Output the [X, Y] coordinate of the center of the cell containing the given text.  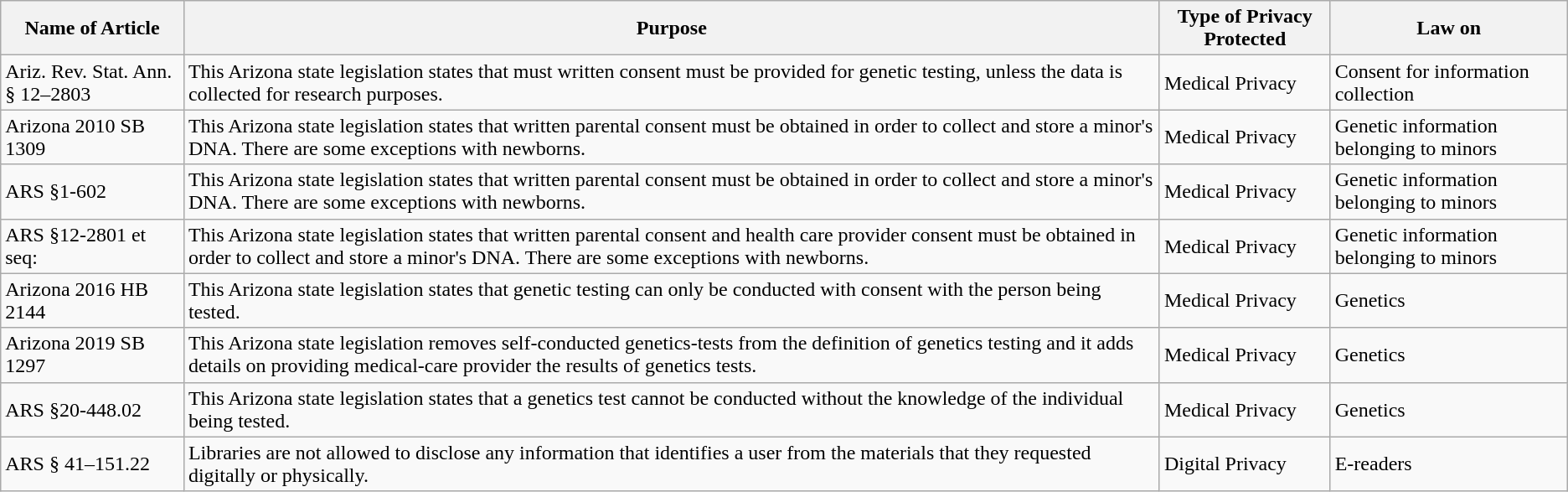
ARS §20-448.02 [92, 409]
Purpose [672, 28]
Type of Privacy Protected [1245, 28]
ARS §12-2801 et seq: [92, 246]
ARS § 41–151.22 [92, 464]
Law on [1449, 28]
Consent for information collection [1449, 82]
Digital Privacy [1245, 464]
E-readers [1449, 464]
Libraries are not allowed to disclose any information that identifies a user from the materials that they requested digitally or physically. [672, 464]
Arizona 2016 HB 2144 [92, 300]
ARS §1-602 [92, 191]
Ariz. Rev. Stat. Ann. § 12–2803 [92, 82]
This Arizona state legislation states that a genetics test cannot be conducted without the knowledge of the individual being tested. [672, 409]
Name of Article [92, 28]
Arizona 2019 SB 1297 [92, 355]
This Arizona state legislation states that genetic testing can only be conducted with consent with the person being tested. [672, 300]
Arizona 2010 SB 1309 [92, 137]
